For the text-containing cell, return its midpoint in [X, Y] coordinate format. 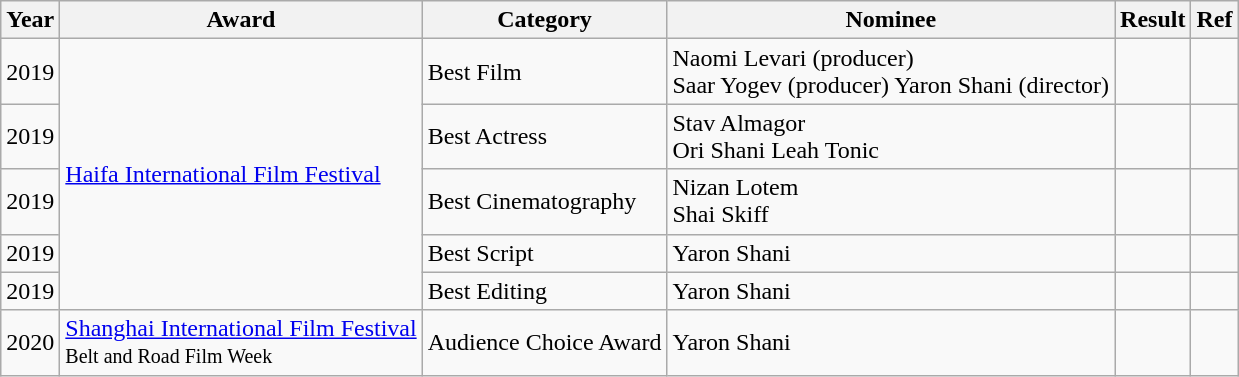
Award [241, 20]
Year [30, 20]
Nominee [891, 20]
Best Script [544, 253]
Naomi Levari (producer)Saar Yogev (producer) Yaron Shani (director) [891, 72]
Stav AlmagorOri Shani Leah Tonic [891, 136]
Best Actress [544, 136]
Best Cinematography [544, 202]
Ref [1214, 20]
Category [544, 20]
2020 [30, 342]
Haifa International Film Festival [241, 174]
Best Film [544, 72]
Best Editing [544, 291]
Nizan LotemShai Skiff [891, 202]
Audience Choice Award [544, 342]
Shanghai International Film FestivalBelt and Road Film Week [241, 342]
Result [1153, 20]
